Provide the [X, Y] coordinate of the cell's center where the given text is located.  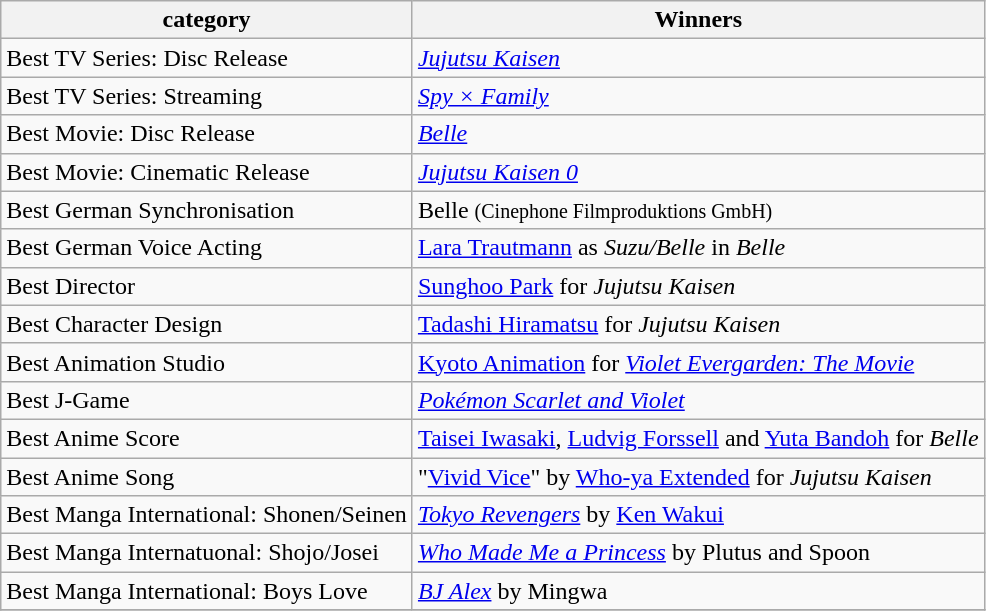
Who Made Me a Princess by Plutus and Spoon [698, 553]
Best TV Series: Disc Release [207, 58]
Tokyo Revengers by Ken Wakui [698, 515]
Jujutsu Kaisen 0 [698, 172]
Best German Voice Acting [207, 248]
Kyoto Animation for Violet Evergarden: The Movie [698, 362]
Best TV Series: Streaming [207, 96]
Pokémon Scarlet and Violet [698, 400]
Best Manga International: Boys Love [207, 591]
Best Character Design [207, 324]
Best Movie: Disc Release [207, 134]
BJ Alex by Mingwa [698, 591]
category [207, 20]
Spy × Family [698, 96]
Best Manga International: Shonen/Seinen [207, 515]
Taisei Iwasaki, Ludvig Forssell and Yuta Bandoh for Belle [698, 438]
Belle (Cinephone Filmproduktions GmbH) [698, 210]
Lara Trautmann as Suzu/Belle in Belle [698, 248]
Best Anime Score [207, 438]
Best Manga Internatuonal: Shojo/Josei [207, 553]
Best Director [207, 286]
Tadashi Hiramatsu for Jujutsu Kaisen [698, 324]
Best J-Game [207, 400]
Best Movie: Cinematic Release [207, 172]
Belle [698, 134]
Sunghoo Park for Jujutsu Kaisen [698, 286]
Winners [698, 20]
Best Anime Song [207, 477]
Jujutsu Kaisen [698, 58]
Best Animation Studio [207, 362]
Best German Synchronisation [207, 210]
"Vivid Vice" by Who-ya Extended for Jujutsu Kaisen [698, 477]
